Pinpoint the cell where the given text exists, returning its (x, y) midpoint coordinate. 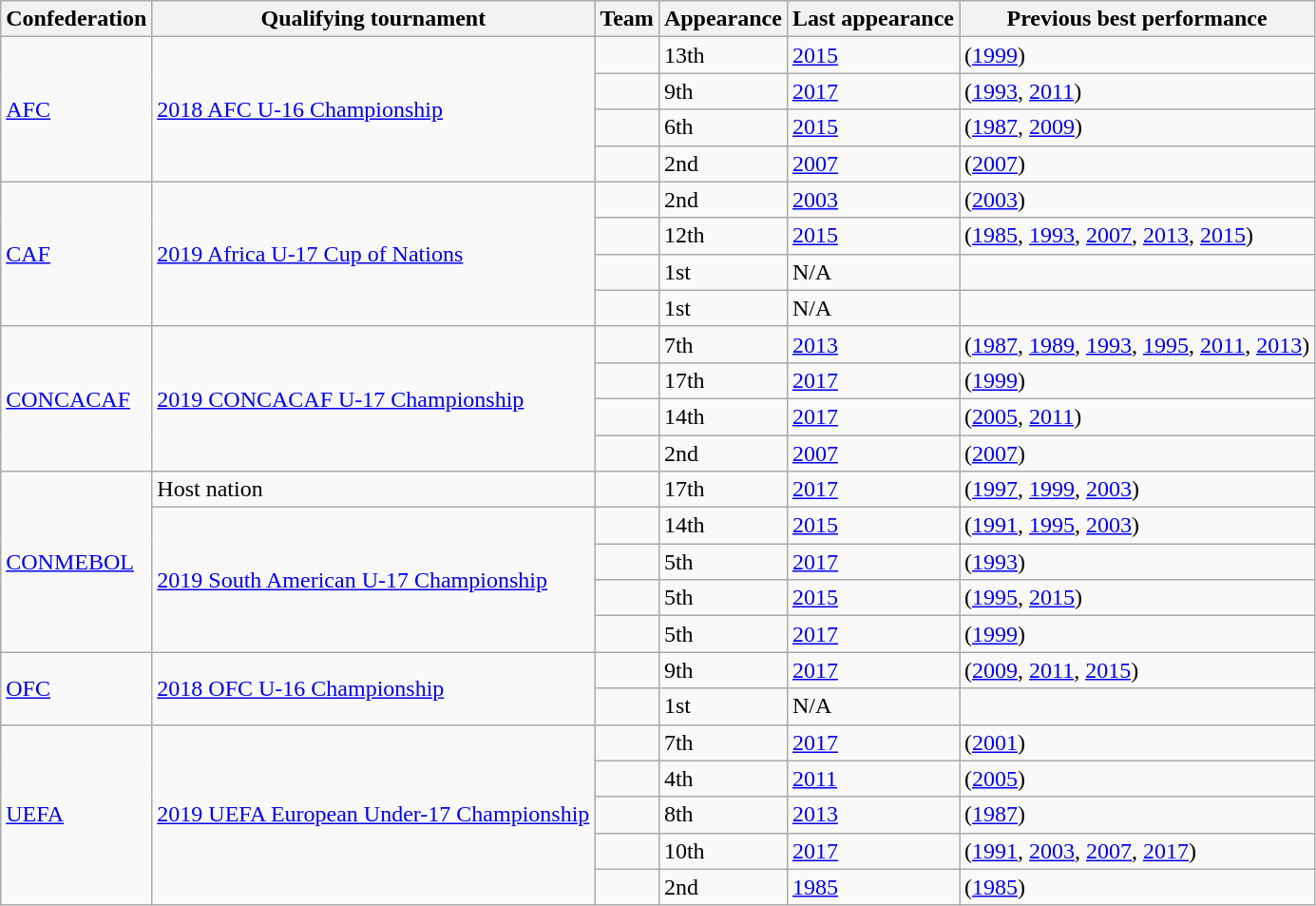
2018 AFC U-16 Championship (373, 109)
Last appearance (872, 19)
Team (627, 19)
(1993) (1137, 562)
CONMEBOL (76, 562)
Confederation (76, 19)
(1993, 2011) (1137, 91)
(2009, 2011, 2015) (1137, 670)
Appearance (722, 19)
2019 Africa U-17 Cup of Nations (373, 254)
(1987, 2009) (1137, 127)
2019 UEFA European Under-17 Championship (373, 815)
2011 (872, 779)
2019 CONCACAF U-17 Championship (373, 398)
(1997, 1999, 2003) (1137, 490)
(2005) (1137, 779)
4th (722, 779)
2018 OFC U-16 Championship (373, 688)
8th (722, 815)
(2001) (1137, 742)
Previous best performance (1137, 19)
(1985) (1137, 887)
(1995, 2015) (1137, 598)
(1991, 1995, 2003) (1137, 526)
(1987) (1137, 815)
(2005, 2011) (1137, 416)
1985 (872, 887)
13th (722, 55)
(1985, 1993, 2007, 2013, 2015) (1137, 236)
CONCACAF (76, 398)
CAF (76, 254)
Qualifying tournament (373, 19)
2003 (872, 200)
(1987, 1989, 1993, 1995, 2011, 2013) (1137, 344)
(2003) (1137, 200)
2019 South American U-17 Championship (373, 580)
6th (722, 127)
UEFA (76, 815)
10th (722, 851)
12th (722, 236)
OFC (76, 688)
AFC (76, 109)
Host nation (373, 490)
(1991, 2003, 2007, 2017) (1137, 851)
